For the text-containing cell, return its midpoint in [x, y] coordinate format. 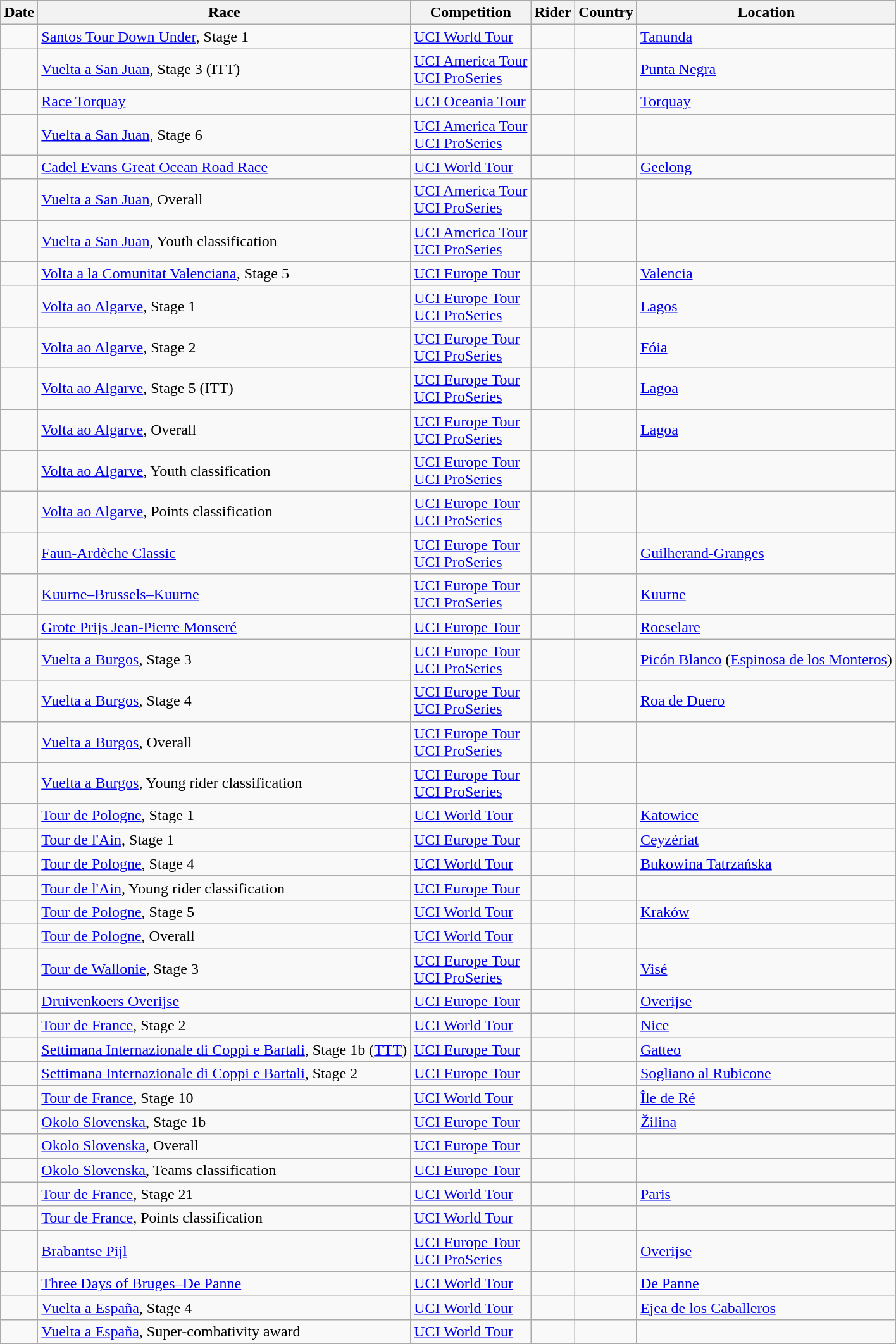
Santos Tour Down Under, Stage 1 [224, 37]
Settimana Internazionale di Coppi e Bartali, Stage 1b (TTT) [224, 1050]
Vuelta a San Juan, Overall [224, 200]
Vuelta a Burgos, Overall [224, 742]
Vuelta a San Juan, Stage 3 (ITT) [224, 70]
Kraków [766, 912]
Ejea de los Caballeros [766, 1307]
Guilherand-Granges [766, 553]
Competition [471, 13]
Tour de France, Stage 2 [224, 1026]
De Panne [766, 1283]
Volta ao Algarve, Overall [224, 429]
Fóia [766, 347]
Race Torquay [224, 102]
Volta ao Algarve, Stage 1 [224, 306]
Kuurne–Brussels–Kuurne [224, 595]
Roa de Duero [766, 701]
Paris [766, 1194]
Location [766, 13]
Rider [553, 13]
Vuelta a España, Super-combativity award [224, 1331]
Bukowina Tatrzańska [766, 864]
Žilina [766, 1122]
Tour de Pologne, Stage 5 [224, 912]
Volta ao Algarve, Youth classification [224, 471]
Torquay [766, 102]
Picón Blanco (Espinosa de los Monteros) [766, 659]
Vuelta a Burgos, Stage 4 [224, 701]
Three Days of Bruges–De Panne [224, 1283]
Volta a la Comunitat Valenciana, Stage 5 [224, 273]
Tanunda [766, 37]
Nice [766, 1026]
Country [606, 13]
Vuelta a España, Stage 4 [224, 1307]
Okolo Slovenska, Teams classification [224, 1170]
Vuelta a Burgos, Young rider classification [224, 783]
Valencia [766, 273]
Date [19, 13]
Okolo Slovenska, Overall [224, 1146]
Sogliano al Rubicone [766, 1074]
Volta ao Algarve, Stage 5 (ITT) [224, 389]
Okolo Slovenska, Stage 1b [224, 1122]
Tour de l'Ain, Young rider classification [224, 888]
Race [224, 13]
Tour de France, Stage 21 [224, 1194]
Vuelta a San Juan, Stage 6 [224, 134]
Geelong [766, 167]
Grote Prijs Jean-Pierre Monseré [224, 627]
Kuurne [766, 595]
Tour de l'Ain, Stage 1 [224, 840]
Vuelta a San Juan, Youth classification [224, 240]
Katowice [766, 816]
Île de Ré [766, 1098]
Faun-Ardèche Classic [224, 553]
Brabantse Pijl [224, 1250]
Druivenkoers Overijse [224, 1002]
Settimana Internazionale di Coppi e Bartali, Stage 2 [224, 1074]
UCI Oceania Tour [471, 102]
Vuelta a Burgos, Stage 3 [224, 659]
Tour de France, Points classification [224, 1218]
Tour de Pologne, Stage 4 [224, 864]
Volta ao Algarve, Stage 2 [224, 347]
Roeselare [766, 627]
Punta Negra [766, 70]
Ceyzériat [766, 840]
Gatteo [766, 1050]
Visé [766, 968]
Tour de Wallonie, Stage 3 [224, 968]
Tour de Pologne, Overall [224, 936]
Cadel Evans Great Ocean Road Race [224, 167]
Lagos [766, 306]
Tour de France, Stage 10 [224, 1098]
Tour de Pologne, Stage 1 [224, 816]
Volta ao Algarve, Points classification [224, 513]
